For the text-containing cell, return its midpoint in [x, y] coordinate format. 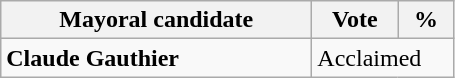
% [426, 20]
Acclaimed [383, 58]
Mayoral candidate [156, 20]
Vote [355, 20]
Claude Gauthier [156, 58]
